Provide the (X, Y) coordinate of the cell's center where the given text is located.  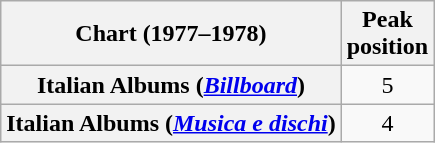
Chart (1977–1978) (171, 34)
Italian Albums (Billboard) (171, 85)
Italian Albums (Musica e dischi) (171, 123)
4 (387, 123)
5 (387, 85)
Peakposition (387, 34)
